Determine the (X, Y) coordinate at the center of the cell enclosing the given text.  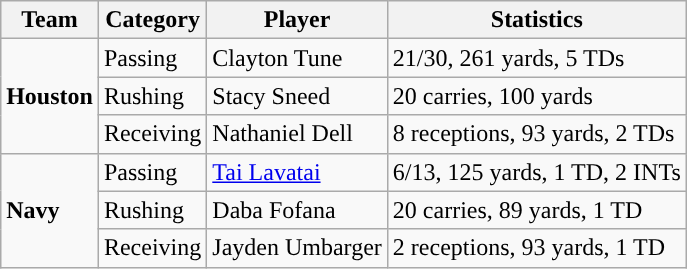
Category (152, 20)
21/30, 261 yards, 5 TDs (536, 58)
Nathaniel Dell (298, 134)
Navy (50, 210)
Statistics (536, 20)
Daba Fofana (298, 210)
Team (50, 20)
Jayden Umbarger (298, 248)
6/13, 125 yards, 1 TD, 2 INTs (536, 172)
Houston (50, 96)
20 carries, 89 yards, 1 TD (536, 210)
8 receptions, 93 yards, 2 TDs (536, 134)
Player (298, 20)
2 receptions, 93 yards, 1 TD (536, 248)
Stacy Sneed (298, 96)
Tai Lavatai (298, 172)
20 carries, 100 yards (536, 96)
Clayton Tune (298, 58)
